Locate the cell with the specified text and output its (X, Y) center coordinate. 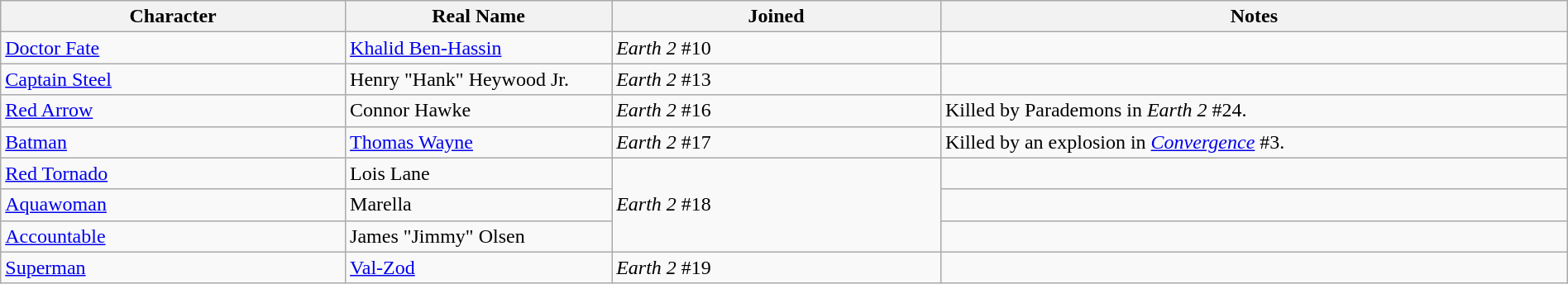
Accountable (174, 236)
Killed by Parademons in Earth 2 #24. (1254, 111)
Marella (479, 205)
Doctor Fate (174, 48)
Val-Zod (479, 267)
Lois Lane (479, 173)
Earth 2 #16 (777, 111)
Earth 2 #13 (777, 79)
Captain Steel (174, 79)
Earth 2 #10 (777, 48)
Superman (174, 267)
Killed by an explosion in Convergence #3. (1254, 142)
Batman (174, 142)
Thomas Wayne (479, 142)
Earth 2 #19 (777, 267)
Aquawoman (174, 205)
Khalid Ben-Hassin (479, 48)
Earth 2 #17 (777, 142)
Real Name (479, 17)
Joined (777, 17)
Earth 2 #18 (777, 205)
Henry "Hank" Heywood Jr. (479, 79)
Red Tornado (174, 173)
Notes (1254, 17)
Connor Hawke (479, 111)
James "Jimmy" Olsen (479, 236)
Character (174, 17)
Red Arrow (174, 111)
